Pinpoint the cell where the given text exists, returning its [X, Y] midpoint coordinate. 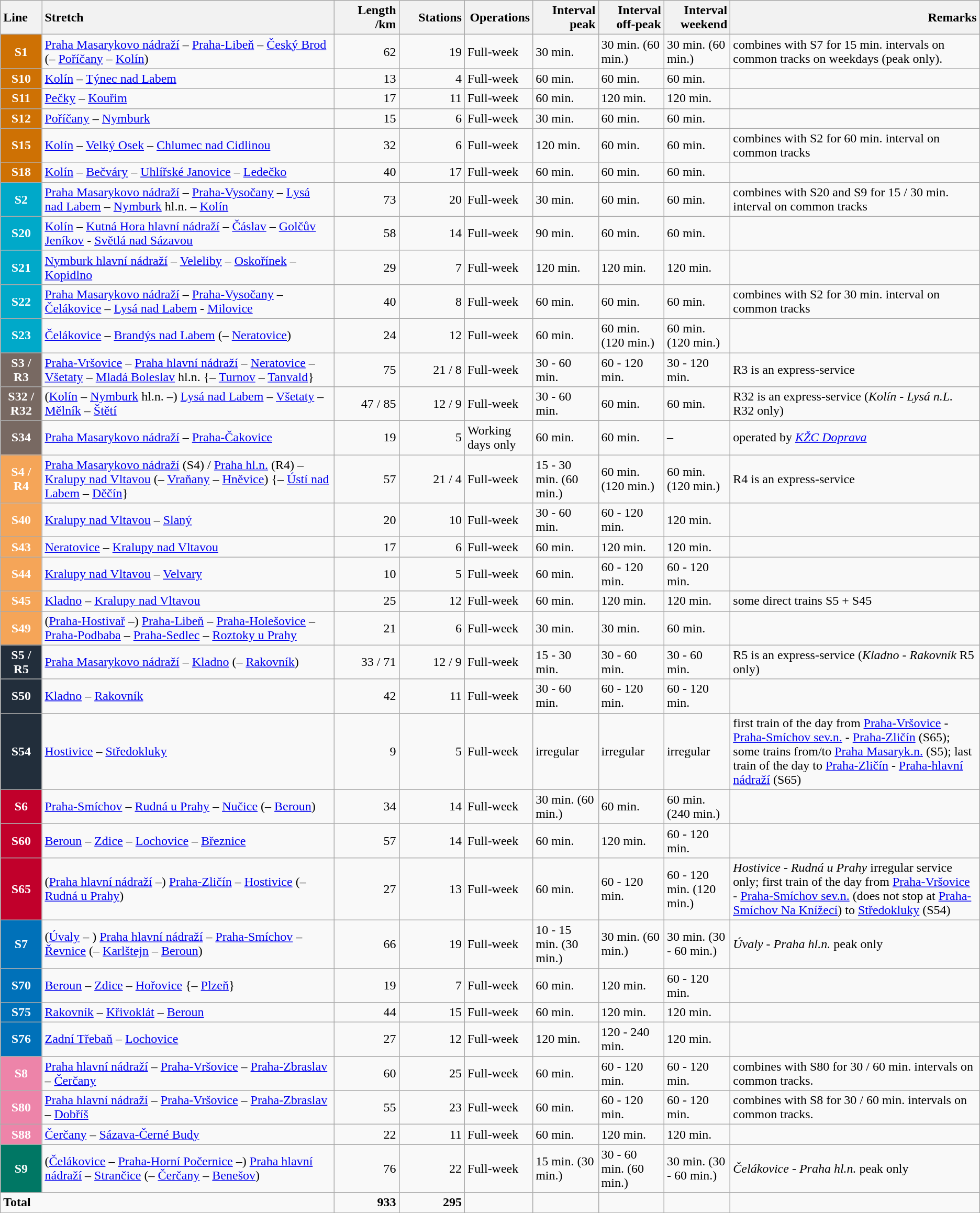
operated by KŽC Doprava [855, 438]
Line [21, 18]
Nymburk hlavní nádraží – Veleliby – Oskořínek – Kopidlno [188, 267]
Length/km [366, 18]
Úvaly - Praha hl.n. peak only [855, 944]
24 [366, 335]
S70 [21, 985]
30 - 60 min. (60 min.) [631, 1169]
Praha Masarykovo nádraží – Praha-Vysočany – Čelákovice – Lysá nad Labem - Milovice [188, 302]
(Úvaly – ) Praha hlavní nádraží – Praha-Smíchov – Řevnice (– Karlštejn – Beroun) [188, 944]
S5 / R5 [21, 662]
73 [366, 199]
(Praha hlavní nádraží –) Praha-Zličín – Hostivice (– Rudná u Prahy) [188, 889]
32 [366, 146]
combines with S80 for 30 / 60 min. intervals on common tracks. [855, 1073]
Rakovník – Křivoklát – Beroun [188, 1012]
Čelákovice – Brandýs nad Labem (– Neratovice) [188, 335]
S32 / R32 [21, 404]
R5 is an express-service (Kladno - Rakovník R5 only) [855, 662]
Praha Masarykovo nádraží – Praha-Čakovice [188, 438]
75 [366, 370]
S22 [21, 302]
S18 [21, 172]
Working days only [498, 438]
295 [431, 1203]
15 - 30 min. [565, 662]
S80 [21, 1108]
S4 / R4 [21, 479]
combines with S8 for 30 / 60 min. intervals on common tracks. [855, 1108]
– [697, 438]
Kolín – Bečváry – Uhlířské Janovice – Ledečko [188, 172]
Praha-Smíchov – Rudná u Prahy – Nučice (– Beroun) [188, 806]
Interval weekend [697, 18]
Praha Masarykovo nádraží – Praha-Libeň – Český Brod (– Poříčany – Kolín) [188, 51]
66 [366, 944]
S12 [21, 118]
Kralupy nad Vltavou – Slaný [188, 520]
Poříčany – Nymburk [188, 118]
Praha hlavní nádraží – Praha-Vršovice – Praha-Zbraslav – Dobříš [188, 1108]
933 [366, 1203]
21 [366, 628]
S44 [21, 574]
S43 [21, 547]
Kolín – Kutná Hora hlavní nádraží – Čáslav – Golčův Jeníkov - Světlá nad Sázavou [188, 233]
S21 [21, 267]
combines with S2 for 60 min. interval on common tracks [855, 146]
55 [366, 1108]
S6 [21, 806]
10 - 15 min. (30 min.) [565, 944]
Kladno – Rakovník [188, 696]
R32 is an express-service (Kolín - Lysá n.L. R32 only) [855, 404]
Čelákovice - Praha hl.n. peak only [855, 1169]
44 [366, 1012]
Stretch [188, 18]
combines with S7 for 15 min. intervals on common tracks on weekdays (peak only). [855, 51]
30 - 120 min. [697, 370]
Kralupy nad Vltavou – Velvary [188, 574]
S76 [21, 1040]
S40 [21, 520]
S7 [21, 944]
S34 [21, 438]
15 - 30 min. (60 min.) [565, 479]
Hostivice – Středokluky [188, 751]
60 [366, 1073]
S49 [21, 628]
Praha Masarykovo nádraží – Praha-Vysočany – Lysá nad Labem – Nymburk hl.n. – Kolín [188, 199]
S65 [21, 889]
Praha Masarykovo nádraží (S4) / Praha hl.n. (R4) – Kralupy nad Vltavou (– Vraňany – Hněvice) {– Ústí nad Labem – Děčín} [188, 479]
90 min. [565, 233]
Total [168, 1203]
some direct trains S5 + S45 [855, 601]
R3 is an express-service [855, 370]
(Praha-Hostivař –) Praha-Libeň – Praha-Holešovice – Praha-Podbaba – Praha-Sedlec – Roztoky u Prahy [188, 628]
62 [366, 51]
Beroun – Zdice – Hořovice {– Plzeň} [188, 985]
Zadní Třebaň – Lochovice [188, 1040]
Interval peak [565, 18]
S60 [21, 841]
S8 [21, 1073]
Neratovice – Kralupy nad Vltavou [188, 547]
Praha Masarykovo nádraží – Kladno (– Rakovník) [188, 662]
34 [366, 806]
S75 [21, 1012]
Stations [431, 18]
15 min. (30 min.) [565, 1169]
21 / 8 [431, 370]
47 / 85 [366, 404]
42 [366, 696]
29 [366, 267]
58 [366, 233]
combines with S2 for 30 min. interval on common tracks [855, 302]
(Čelákovice – Praha-Horní Počernice –) Praha hlavní nádraží – Strančice (– Čerčany – Benešov) [188, 1169]
Praha hlavní nádraží – Praha-Vršovice – Praha-Zbraslav – Čerčany [188, 1073]
120 - 240 min. [631, 1040]
S45 [21, 601]
Kladno – Kralupy nad Vltavou [188, 601]
S3 / R3 [21, 370]
9 [366, 751]
S10 [21, 79]
S50 [21, 696]
S11 [21, 98]
S2 [21, 199]
S54 [21, 751]
S1 [21, 51]
23 [431, 1108]
(Kolín – Nymburk hl.n. –) Lysá nad Labem – Všetaty – Mělník – Štětí [188, 404]
Beroun – Zdice – Lochovice – Březnice [188, 841]
combines with S20 and S9 for 15 / 30 min. interval on common tracks [855, 199]
Praha-Vršovice – Praha hlavní nádraží – Neratovice – Všetaty – Mladá Boleslav hl.n. {– Turnov – Tanvald} [188, 370]
33 / 71 [366, 662]
Kolín – Týnec nad Labem [188, 79]
8 [431, 302]
S20 [21, 233]
21 / 4 [431, 479]
S23 [21, 335]
Kolín – Velký Osek – Chlumec nad Cidlinou [188, 146]
Pečky – Kouřim [188, 98]
S15 [21, 146]
76 [366, 1169]
S9 [21, 1169]
Čerčany – Sázava-Černé Budy [188, 1134]
60 min. (240 min.) [697, 806]
60 - 120 min. (120 min.) [697, 889]
Remarks [855, 18]
S88 [21, 1134]
Interval off-peak [631, 18]
Operations [498, 18]
4 [431, 79]
R4 is an express-service [855, 479]
